Capture the cell that displays the provided text and extract its [x, y] central coordinate. 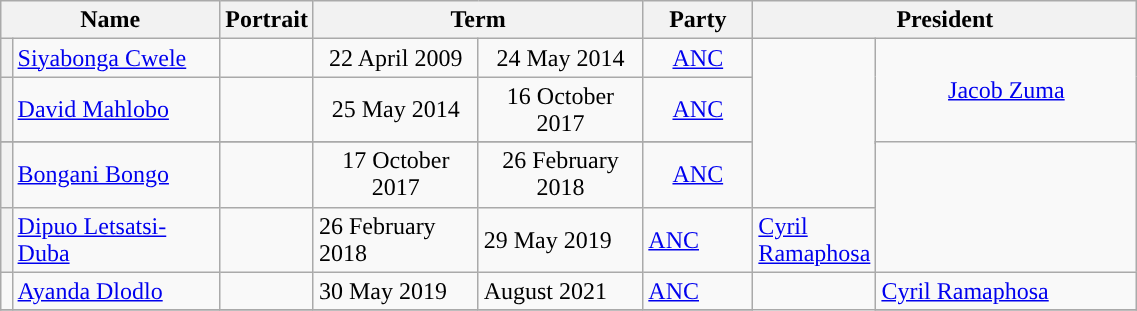
Ayanda Dlodlo [116, 291]
Jacob Zuma [1006, 90]
Portrait [267, 20]
Siyabonga Cwele [116, 58]
Bongani Bongo [116, 174]
Party [698, 20]
22 April 2009 [396, 58]
29 May 2019 [560, 240]
16 October 2017 [560, 110]
August 2021 [560, 291]
24 May 2014 [560, 58]
Term [478, 20]
17 October 2017 [396, 174]
David Mahlobo [116, 110]
25 May 2014 [396, 110]
Name [110, 20]
President [945, 20]
30 May 2019 [396, 291]
Dipuo Letsatsi-Duba [116, 240]
